Identify which cell holds the provided text, then report its [X, Y] central coordinate. 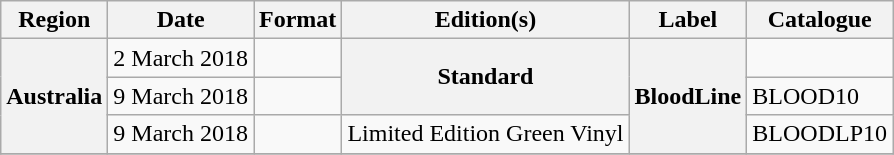
Australia [54, 96]
Format [298, 20]
Edition(s) [486, 20]
Catalogue [820, 20]
BloodLine [688, 96]
Limited Edition Green Vinyl [486, 134]
Region [54, 20]
Date [181, 20]
2 March 2018 [181, 58]
BLOOD10 [820, 96]
Label [688, 20]
BLOODLP10 [820, 134]
Standard [486, 77]
